Identify which cell holds the provided text, then report its [X, Y] central coordinate. 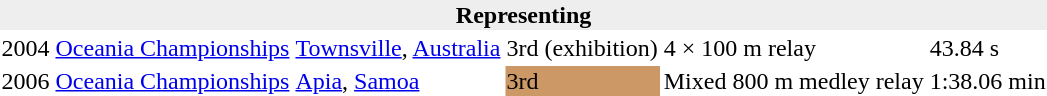
43.84 s [988, 48]
3rd (exhibition) [582, 48]
2004 [26, 48]
4 × 100 m relay [794, 48]
1:38.06 min [988, 81]
Apia, Samoa [398, 81]
Townsville, Australia [398, 48]
2006 [26, 81]
Mixed 800 m medley relay [794, 81]
3rd [582, 81]
Representing [524, 15]
